Detect which cell encompasses the target text, then output its [X, Y] center coordinate. 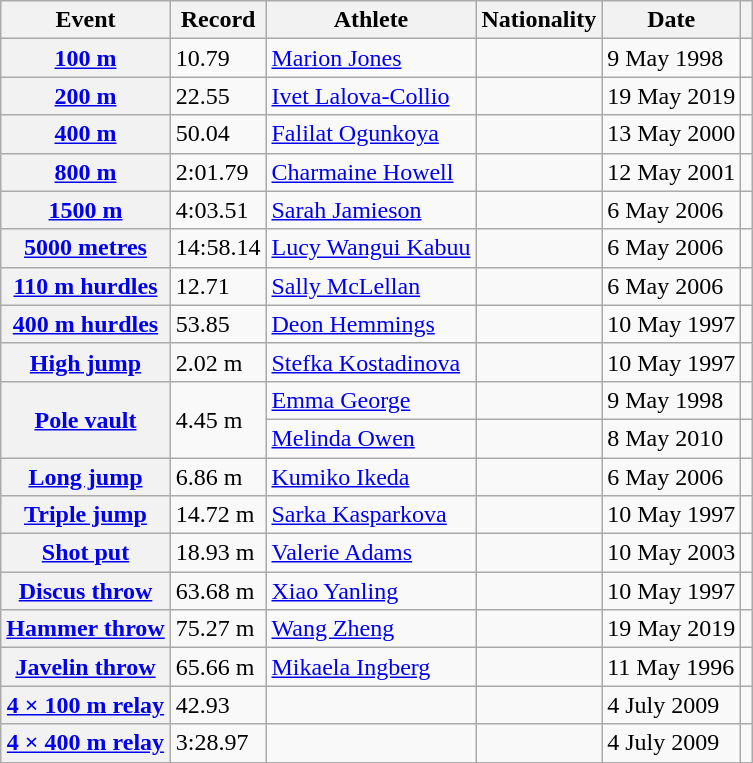
Marion Jones [371, 58]
100 m [86, 58]
4 × 400 m relay [86, 743]
Date [672, 20]
Athlete [371, 20]
65.66 m [218, 667]
Hammer throw [86, 629]
Charmaine Howell [371, 172]
18.93 m [218, 553]
22.55 [218, 96]
Record [218, 20]
Ivet Lalova-Collio [371, 96]
14:58.14 [218, 248]
Event [86, 20]
Xiao Yanling [371, 591]
53.85 [218, 324]
75.27 m [218, 629]
Long jump [86, 477]
Valerie Adams [371, 553]
Falilat Ogunkoya [371, 134]
6.86 m [218, 477]
5000 metres [86, 248]
4.45 m [218, 419]
Lucy Wangui Kabuu [371, 248]
400 m [86, 134]
High jump [86, 362]
Wang Zheng [371, 629]
8 May 2010 [672, 438]
2.02 m [218, 362]
Sarka Kasparkova [371, 515]
12.71 [218, 286]
11 May 1996 [672, 667]
Shot put [86, 553]
Discus throw [86, 591]
14.72 m [218, 515]
12 May 2001 [672, 172]
200 m [86, 96]
50.04 [218, 134]
Kumiko Ikeda [371, 477]
42.93 [218, 705]
110 m hurdles [86, 286]
Sarah Jamieson [371, 210]
Javelin throw [86, 667]
Pole vault [86, 419]
Sally McLellan [371, 286]
Melinda Owen [371, 438]
2:01.79 [218, 172]
800 m [86, 172]
13 May 2000 [672, 134]
4:03.51 [218, 210]
63.68 m [218, 591]
4 × 100 m relay [86, 705]
Deon Hemmings [371, 324]
Triple jump [86, 515]
Stefka Kostadinova [371, 362]
Mikaela Ingberg [371, 667]
10 May 2003 [672, 553]
Emma George [371, 400]
10.79 [218, 58]
1500 m [86, 210]
Nationality [539, 20]
3:28.97 [218, 743]
400 m hurdles [86, 324]
